Find where the given text appears and provide that cell's center as [X, Y] coordinate. 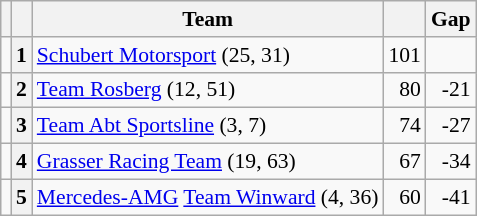
Mercedes-AMG Team Winward (4, 36) [208, 197]
-27 [451, 126]
Team [208, 19]
Gap [451, 19]
Team Rosberg (12, 51) [208, 90]
3 [22, 126]
60 [404, 197]
101 [404, 55]
-41 [451, 197]
Team Abt Sportsline (3, 7) [208, 126]
67 [404, 162]
2 [22, 90]
4 [22, 162]
1 [22, 55]
Grasser Racing Team (19, 63) [208, 162]
Schubert Motorsport (25, 31) [208, 55]
-21 [451, 90]
74 [404, 126]
80 [404, 90]
-34 [451, 162]
5 [22, 197]
